Locate the cell with the specified text and output its [x, y] center coordinate. 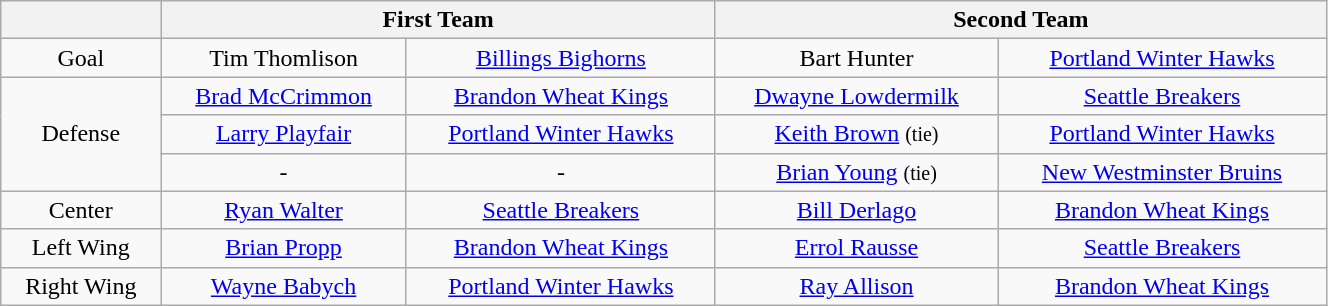
Center [81, 210]
Left Wing [81, 248]
Keith Brown (tie) [856, 134]
Dwayne Lowdermilk [856, 96]
Billings Bighorns [560, 58]
Bill Derlago [856, 210]
Defense [81, 134]
Larry Playfair [284, 134]
Ray Allison [856, 286]
Brian Young (tie) [856, 172]
Bart Hunter [856, 58]
Second Team [1020, 20]
New Westminster Bruins [1162, 172]
Brad McCrimmon [284, 96]
Wayne Babych [284, 286]
Tim Thomlison [284, 58]
Ryan Walter [284, 210]
Right Wing [81, 286]
Goal [81, 58]
Errol Rausse [856, 248]
Brian Propp [284, 248]
First Team [438, 20]
